Output the [x, y] coordinate of the center of the cell containing the given text.  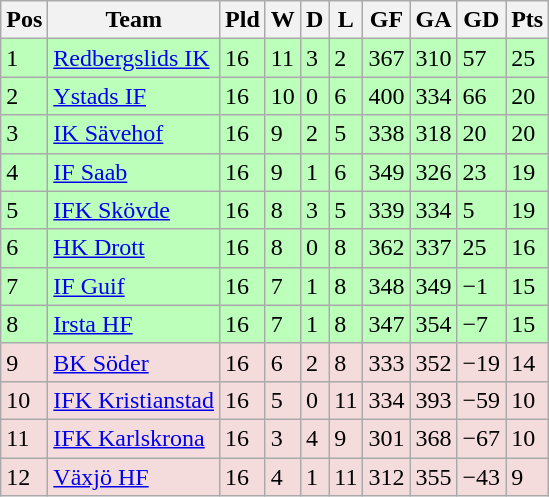
362 [386, 248]
318 [434, 134]
348 [386, 286]
L [346, 20]
301 [386, 438]
337 [434, 248]
57 [482, 58]
GF [386, 20]
312 [386, 477]
−43 [482, 477]
326 [434, 172]
352 [434, 362]
Pts [528, 20]
393 [434, 400]
−1 [482, 286]
Team [134, 20]
368 [434, 438]
310 [434, 58]
400 [386, 96]
66 [482, 96]
W [282, 20]
Pld [243, 20]
HK Drott [134, 248]
Ystads IF [134, 96]
333 [386, 362]
Pos [24, 20]
−67 [482, 438]
Irsta HF [134, 324]
IFK Karlskrona [134, 438]
GA [434, 20]
IK Sävehof [134, 134]
14 [528, 362]
D [314, 20]
354 [434, 324]
Redbergslids IK [134, 58]
IFK Skövde [134, 210]
IFK Kristianstad [134, 400]
GD [482, 20]
12 [24, 477]
Växjö HF [134, 477]
347 [386, 324]
IF Guif [134, 286]
355 [434, 477]
23 [482, 172]
338 [386, 134]
−19 [482, 362]
−59 [482, 400]
339 [386, 210]
−7 [482, 324]
IF Saab [134, 172]
367 [386, 58]
BK Söder [134, 362]
